Return the [X, Y] coordinate for the center point of the cell that contains the specified text.  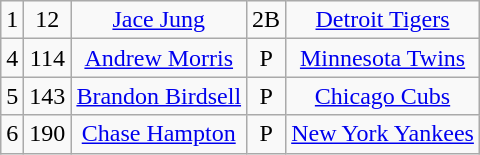
Jace Jung [159, 20]
2B [266, 20]
New York Yankees [383, 134]
6 [12, 134]
Andrew Morris [159, 58]
190 [48, 134]
114 [48, 58]
1 [12, 20]
Chicago Cubs [383, 96]
12 [48, 20]
Chase Hampton [159, 134]
5 [12, 96]
Detroit Tigers [383, 20]
Minnesota Twins [383, 58]
143 [48, 96]
Brandon Birdsell [159, 96]
4 [12, 58]
